Capture the cell that displays the provided text and extract its (x, y) central coordinate. 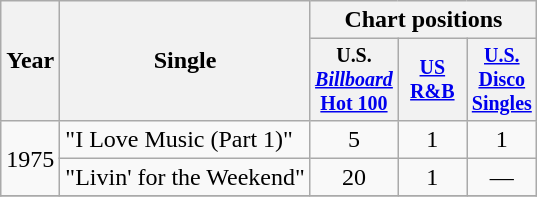
5 (354, 139)
Year (30, 61)
Single (186, 61)
20 (354, 177)
Chart positions (423, 20)
U.S. Billboard Hot 100 (354, 80)
USR&B (432, 80)
1975 (30, 158)
"Livin' for the Weekend" (186, 177)
— (502, 177)
"I Love Music (Part 1)" (186, 139)
U.S. Disco Singles (502, 80)
